Determine the [X, Y] coordinate at the center of the cell enclosing the given text.  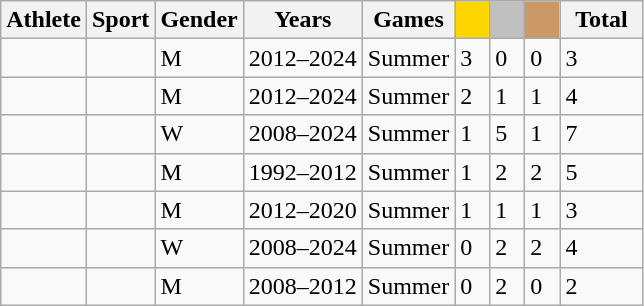
2012–2020 [302, 210]
Years [302, 20]
Games [408, 20]
Sport [120, 20]
1992–2012 [302, 172]
Total [602, 20]
Gender [199, 20]
2008–2012 [302, 286]
Athlete [44, 20]
7 [602, 134]
